Return the (X, Y) coordinate for the center point of the cell that contains the specified text.  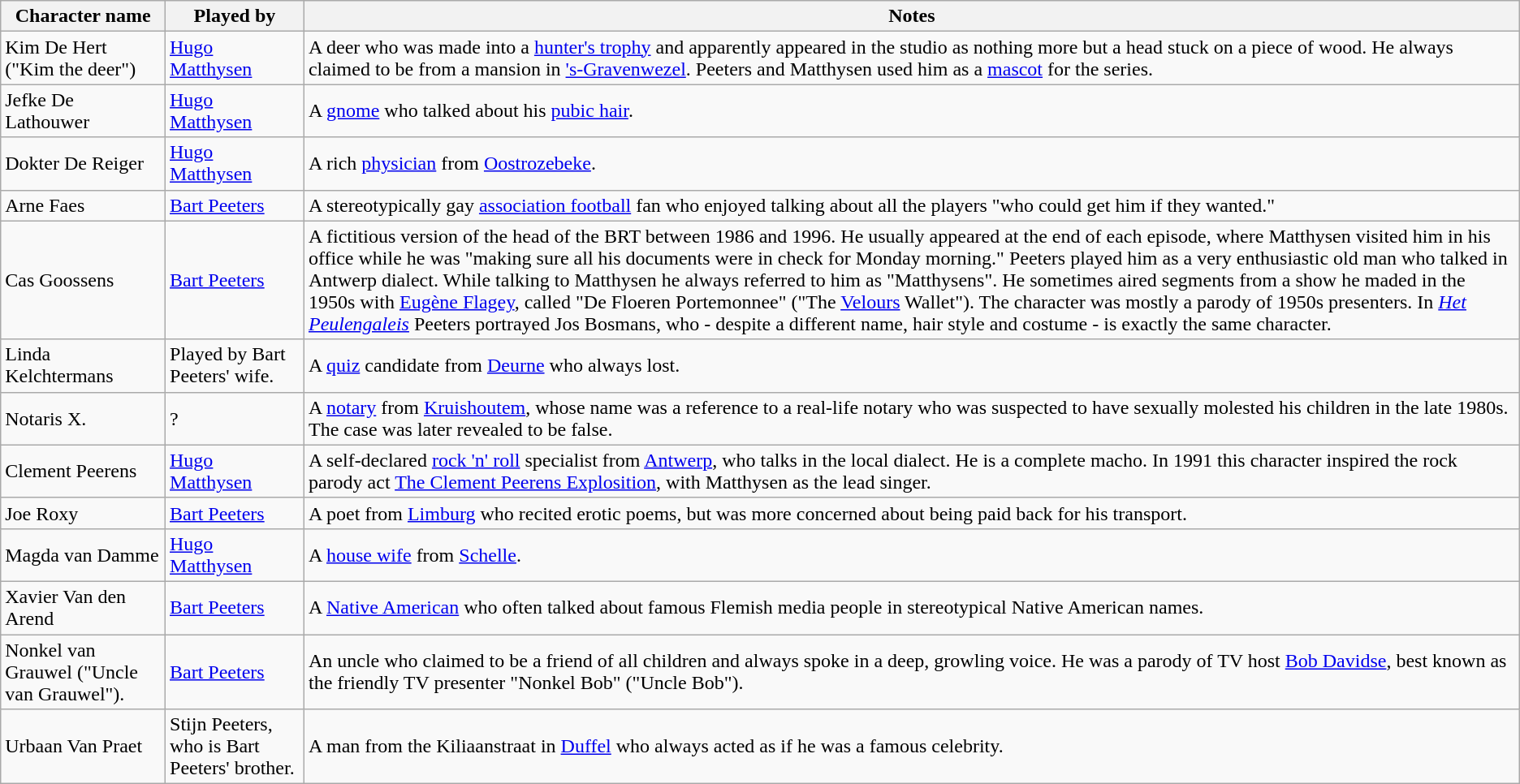
A man from the Kiliaanstraat in Duffel who always acted as if he was a famous celebrity. (911, 747)
A rich physician from Oostrozebeke. (911, 164)
A Native American who often talked about famous Flemish media people in stereotypical Native American names. (911, 607)
Played by (235, 16)
A gnome who talked about his pubic hair. (911, 110)
Dokter De Reiger (83, 164)
A stereotypically gay association football fan who enjoyed talking about all the players "who could get him if they wanted." (911, 205)
Cas Goossens (83, 280)
Joe Roxy (83, 513)
Played by Bart Peeters' wife. (235, 365)
Urbaan Van Praet (83, 747)
A quiz candidate from Deurne who always lost. (911, 365)
Character name (83, 16)
Xavier Van den Arend (83, 607)
Magda van Damme (83, 555)
Nonkel van Grauwel ("Uncle van Grauwel"). (83, 672)
Linda Kelchtermans (83, 365)
? (235, 419)
Arne Faes (83, 205)
A house wife from Schelle. (911, 555)
Notes (911, 16)
Clement Peerens (83, 471)
Jefke De Lathouwer (83, 110)
Kim De Hert ("Kim the deer") (83, 58)
Stijn Peeters, who is Bart Peeters' brother. (235, 747)
Notaris X. (83, 419)
A poet from Limburg who recited erotic poems, but was more concerned about being paid back for his transport. (911, 513)
